Determine the (x, y) coordinate at the center of the cell enclosing the given text.  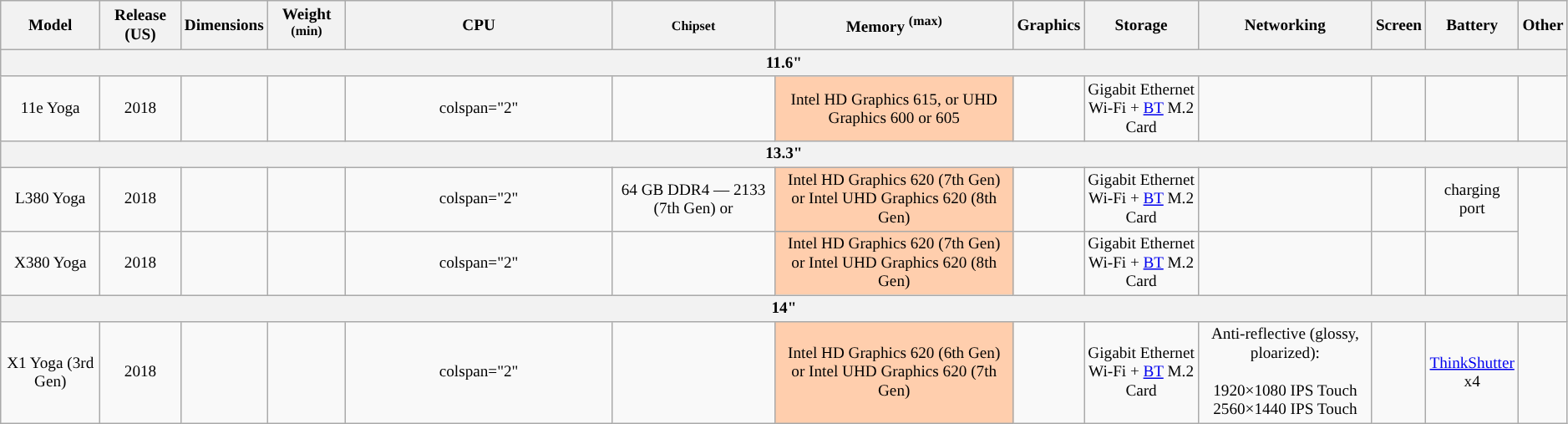
charging port (1472, 199)
Screen (1398, 25)
CPU (480, 25)
Memory (max) (894, 25)
Other (1543, 25)
Release (US) (140, 25)
ThinkShutter x4 (1472, 372)
13.3" (784, 154)
Anti-reflective (glossy, ploarized): 1920×1080 IPS Touch 2560×1440 IPS Touch (1285, 372)
64 GB DDR4 — 2133 (7th Gen) or (693, 199)
Chipset (693, 25)
Dimensions (224, 25)
X1 Yoga (3rd Gen) (50, 372)
Weight (min) (306, 25)
L380 Yoga (50, 199)
11.6" (784, 64)
X380 Yoga (50, 263)
Storage (1141, 25)
Model (50, 25)
Intel HD Graphics 615, or UHD Graphics 600 or 605 (894, 109)
Intel HD Graphics 620 (6th Gen)or Intel UHD Graphics 620 (7th Gen) (894, 372)
Graphics (1049, 25)
Networking (1285, 25)
14" (784, 309)
11e Yoga (50, 109)
Battery (1472, 25)
